Identify which cell holds the provided text, then report its (x, y) central coordinate. 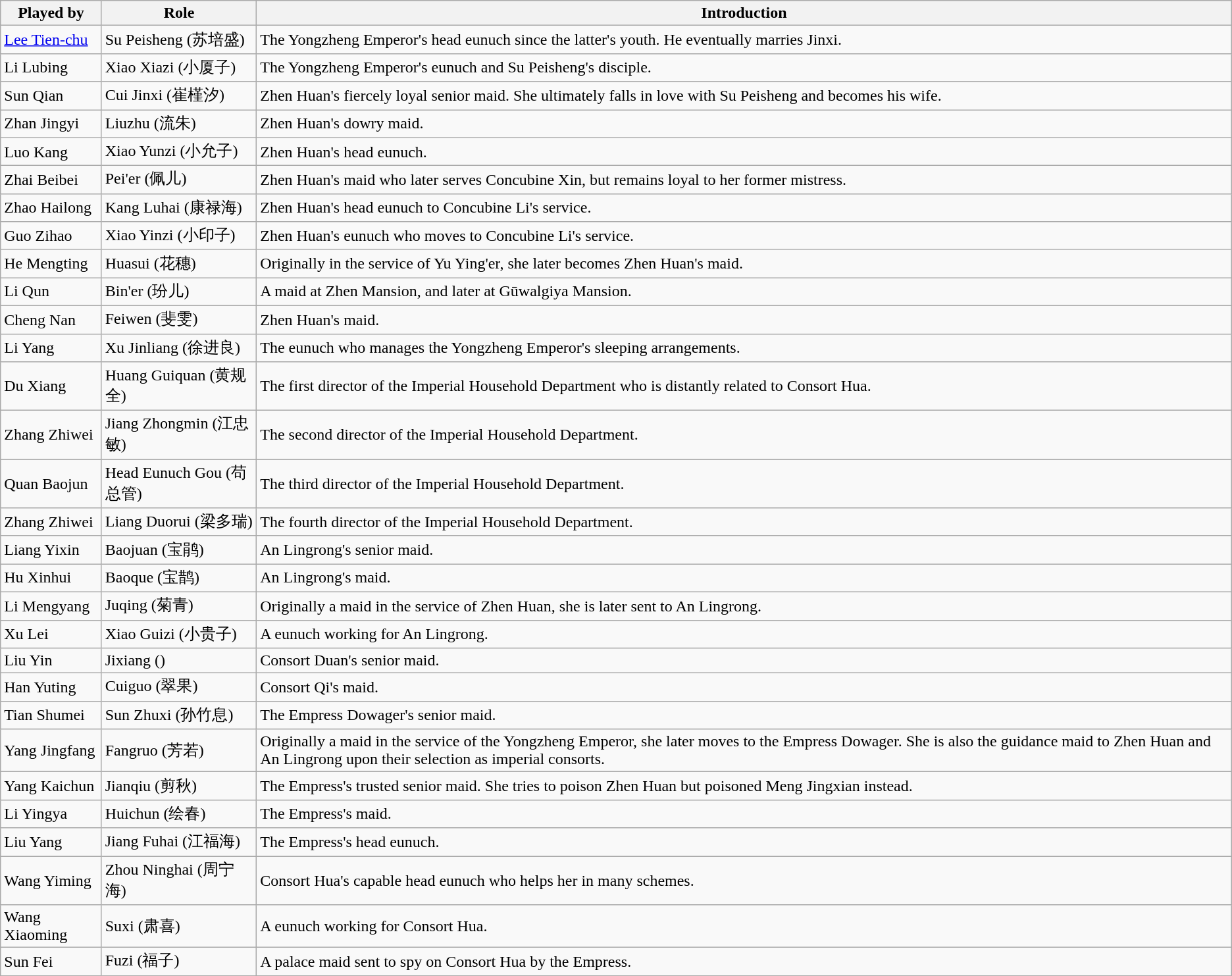
Cheng Nan (51, 320)
Originally a maid in the service of Zhen Huan, she is later sent to An Lingrong. (744, 605)
Zhen Huan's eunuch who moves to Concubine Li's service. (744, 236)
Zhen Huan's head eunuch to Concubine Li's service. (744, 208)
The Yongzheng Emperor's eunuch and Su Peisheng's disciple. (744, 67)
He Mengting (51, 263)
Zhan Jingyi (51, 124)
Li Qun (51, 292)
Yang Jingfang (51, 750)
Jiang Fuhai (江福海) (179, 842)
Guo Zihao (51, 236)
Played by (51, 13)
Jixiang () (179, 661)
Liu Yin (51, 661)
Liu Yang (51, 842)
Yang Kaichun (51, 786)
Juqing (菊青) (179, 605)
The Empress's trusted senior maid. She tries to poison Zhen Huan but poisoned Meng Jingxian instead. (744, 786)
Cui Jinxi (崔槿汐) (179, 96)
The Yongzheng Emperor's head eunuch since the latter's youth. He eventually marries Jinxi. (744, 39)
Zhen Huan's maid. (744, 320)
An Lingrong's maid. (744, 578)
Zhai Beibei (51, 180)
Huichun (绘春) (179, 813)
Consort Qi's maid. (744, 687)
Li Yang (51, 347)
Xiao Yinzi (小印子) (179, 236)
The second director of the Imperial Household Department. (744, 435)
An Lingrong's senior maid. (744, 550)
Zhen Huan's maid who later serves Concubine Xin, but remains loyal to her former mistress. (744, 180)
Wang Yiming (51, 880)
Fangruo (芳若) (179, 750)
The third director of the Imperial Household Department. (744, 484)
Feiwen (斐雯) (179, 320)
Sun Fei (51, 962)
Quan Baojun (51, 484)
The fourth director of the Imperial Household Department. (744, 523)
Zhen Huan's dowry maid. (744, 124)
Baoque (宝鹊) (179, 578)
Wang Xiaoming (51, 927)
Lee Tien-chu (51, 39)
Xiao Guizi (小贵子) (179, 634)
Liang Duorui (梁多瑞) (179, 523)
Li Mengyang (51, 605)
Consort Hua's capable head eunuch who helps her in many schemes. (744, 880)
Fuzi (福子) (179, 962)
Role (179, 13)
Liang Yixin (51, 550)
The first director of the Imperial Household Department who is distantly related to Consort Hua. (744, 386)
Suxi (肃喜) (179, 927)
Xiao Xiazi (小厦子) (179, 67)
Zhen Huan's head eunuch. (744, 151)
A maid at Zhen Mansion, and later at Gūwalgiya Mansion. (744, 292)
Jiang Zhongmin (江忠敏) (179, 435)
Huasui (花穗) (179, 263)
Pei'er (佩儿) (179, 180)
Zhou Ninghai (周宁海) (179, 880)
Kang Luhai (康禄海) (179, 208)
Xu Jinliang (徐进良) (179, 347)
A eunuch working for Consort Hua. (744, 927)
Zhao Hailong (51, 208)
Liuzhu (流朱) (179, 124)
Li Yingya (51, 813)
Xu Lei (51, 634)
Sun Zhuxi (孙竹息) (179, 715)
Du Xiang (51, 386)
Luo Kang (51, 151)
Han Yuting (51, 687)
Consort Duan's senior maid. (744, 661)
Sun Qian (51, 96)
Tian Shumei (51, 715)
A palace maid sent to spy on Consort Hua by the Empress. (744, 962)
The Empress Dowager's senior maid. (744, 715)
A eunuch working for An Lingrong. (744, 634)
Li Lubing (51, 67)
Bin'er (玢儿) (179, 292)
The eunuch who manages the Yongzheng Emperor's sleeping arrangements. (744, 347)
The Empress's maid. (744, 813)
Zhen Huan's fiercely loyal senior maid. She ultimately falls in love with Su Peisheng and becomes his wife. (744, 96)
Head Eunuch Gou (苟总管) (179, 484)
Xiao Yunzi (小允子) (179, 151)
Su Peisheng (苏培盛) (179, 39)
Baojuan (宝鹃) (179, 550)
Jianqiu (剪秋) (179, 786)
Cuiguo (翠果) (179, 687)
Originally in the service of Yu Ying'er, she later becomes Zhen Huan's maid. (744, 263)
The Empress's head eunuch. (744, 842)
Hu Xinhui (51, 578)
Huang Guiquan (黄规全) (179, 386)
Introduction (744, 13)
